Pinpoint the cell where the given text exists, returning its (X, Y) midpoint coordinate. 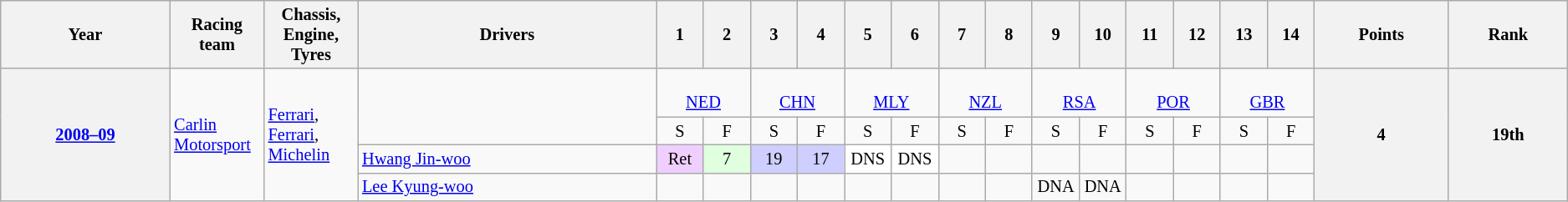
MLY (891, 93)
RSA (1079, 93)
Ferrari,Ferrari,Michelin (311, 135)
Hwang Jin-woo (507, 159)
Lee Kyung-woo (507, 187)
17 (820, 159)
NED (703, 93)
9 (1055, 34)
CHN (797, 93)
12 (1197, 34)
Carlin Motorsport (217, 135)
6 (915, 34)
NZL (985, 93)
10 (1103, 34)
2008–09 (85, 135)
Chassis,Engine,Tyres (311, 34)
8 (1009, 34)
14 (1290, 34)
Rank (1509, 34)
11 (1150, 34)
1 (680, 34)
19 (774, 159)
13 (1244, 34)
POR (1173, 93)
Ret (680, 159)
3 (774, 34)
Drivers (507, 34)
5 (868, 34)
Year (85, 34)
19th (1509, 135)
Points (1382, 34)
GBR (1267, 93)
Racingteam (217, 34)
2 (727, 34)
